Locate the cell with the specified text and output its [X, Y] center coordinate. 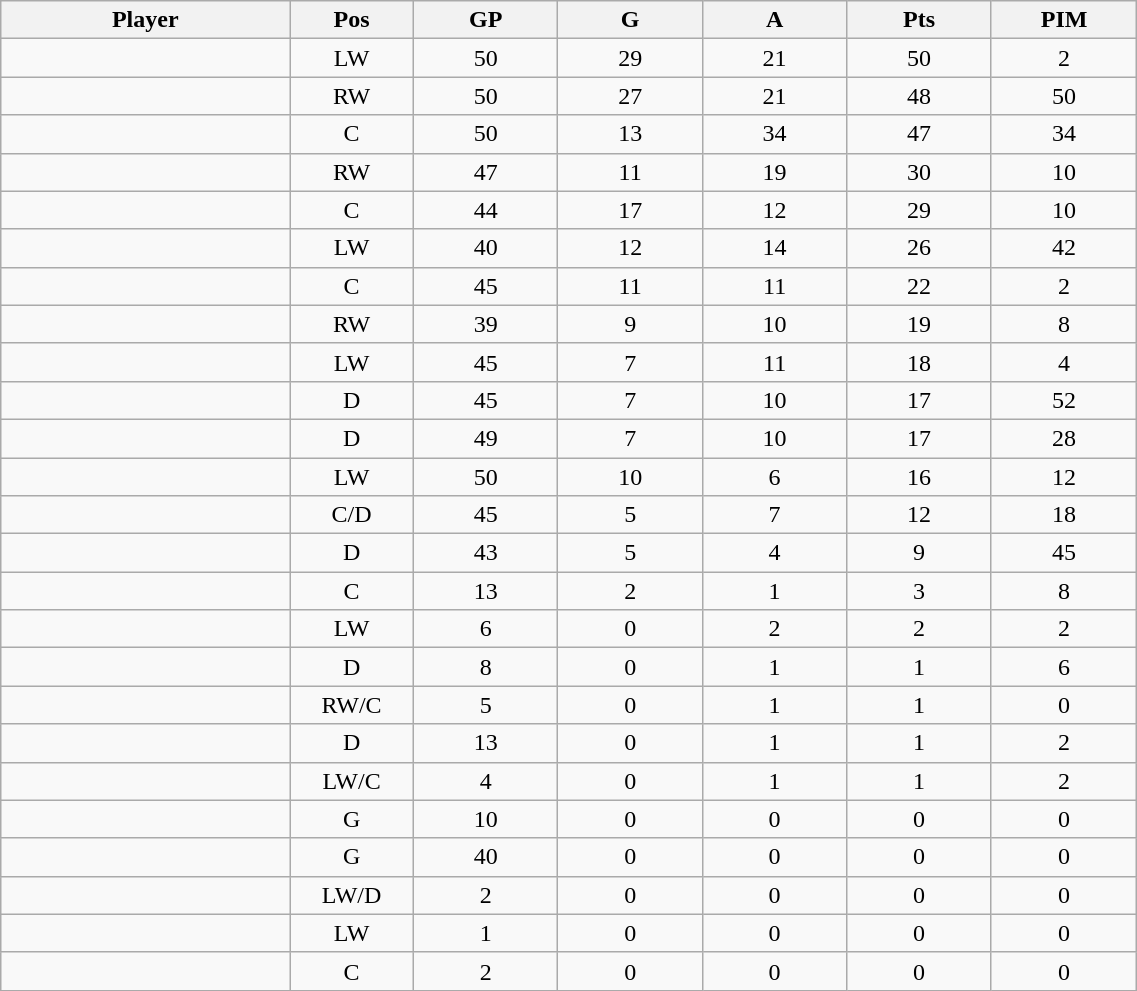
Player [146, 20]
49 [485, 438]
RW/C [352, 705]
LW/C [352, 781]
14 [774, 248]
52 [1064, 400]
48 [919, 96]
Pos [352, 20]
Pts [919, 20]
16 [919, 477]
42 [1064, 248]
44 [485, 210]
C/D [352, 515]
39 [485, 324]
26 [919, 248]
GP [485, 20]
30 [919, 172]
22 [919, 286]
27 [630, 96]
28 [1064, 438]
3 [919, 591]
PIM [1064, 20]
A [774, 20]
43 [485, 553]
LW/D [352, 895]
